Return [X, Y] of the center of cell containing provided text 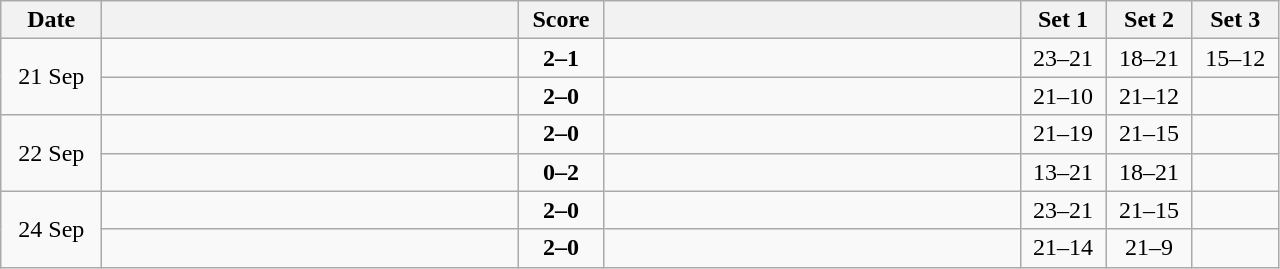
Set 3 [1235, 20]
15–12 [1235, 58]
21–9 [1149, 248]
0–2 [561, 172]
Set 1 [1063, 20]
22 Sep [52, 153]
21–14 [1063, 248]
21–12 [1149, 96]
Set 2 [1149, 20]
21 Sep [52, 77]
21–19 [1063, 134]
Date [52, 20]
2–1 [561, 58]
Score [561, 20]
24 Sep [52, 229]
13–21 [1063, 172]
21–10 [1063, 96]
